Output the [X, Y] coordinate of the center of the cell containing the given text.  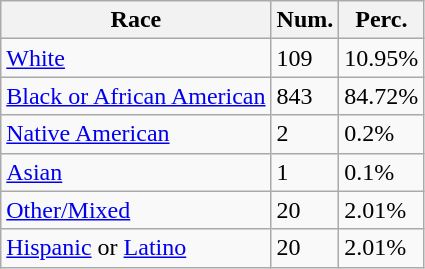
Asian [136, 172]
Hispanic or Latino [136, 248]
Perc. [382, 20]
Race [136, 20]
84.72% [382, 96]
White [136, 58]
10.95% [382, 58]
1 [305, 172]
109 [305, 58]
0.2% [382, 134]
Black or African American [136, 96]
Native American [136, 134]
843 [305, 96]
Other/Mixed [136, 210]
2 [305, 134]
0.1% [382, 172]
Num. [305, 20]
